Capture the cell that displays the provided text and extract its [X, Y] central coordinate. 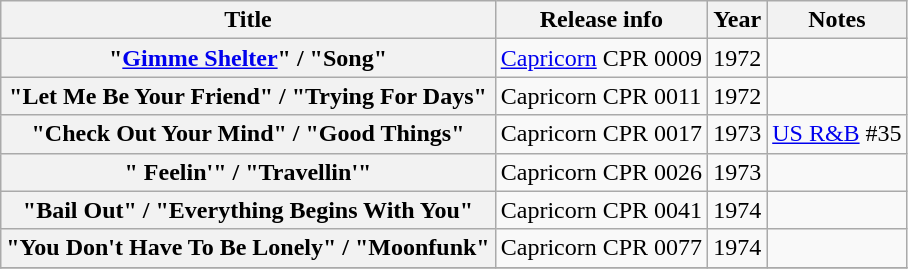
Notes [837, 20]
Release info [601, 20]
Title [248, 20]
US R&B #35 [837, 134]
"Let Me Be Your Friend" / "Trying For Days" [248, 96]
"You Don't Have To Be Lonely" / "Moonfunk" [248, 248]
Capricorn CPR 0011 [601, 96]
" Feelin'" / "Travellin'" [248, 172]
Capricorn CPR 0009 [601, 58]
"Gimme Shelter" / "Song" [248, 58]
"Check Out Your Mind" / "Good Things" [248, 134]
Capricorn CPR 0041 [601, 210]
Capricorn CPR 0077 [601, 248]
Year [738, 20]
"Bail Out" / "Everything Begins With You" [248, 210]
Capricorn CPR 0026 [601, 172]
Capricorn CPR 0017 [601, 134]
